For the text-containing cell, return its midpoint in [X, Y] coordinate format. 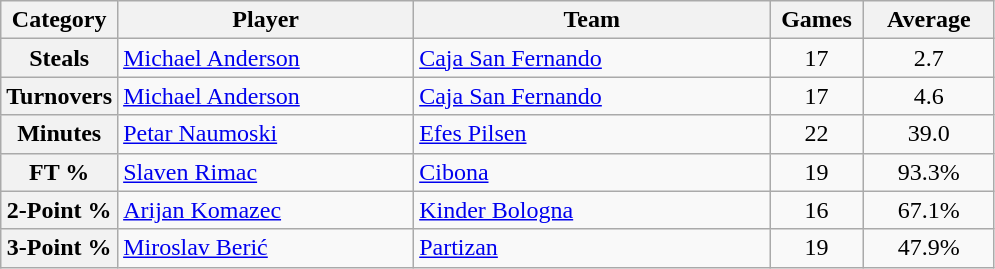
Slaven Rimac [266, 172]
2.7 [928, 58]
Partizan [592, 248]
Team [592, 20]
Player [266, 20]
Category [60, 20]
Efes Pilsen [592, 134]
2-Point % [60, 210]
47.9% [928, 248]
67.1% [928, 210]
Average [928, 20]
Cibona [592, 172]
Turnovers [60, 96]
Petar Naumoski [266, 134]
Miroslav Berić [266, 248]
39.0 [928, 134]
16 [817, 210]
Games [817, 20]
Arijan Komazec [266, 210]
3-Point % [60, 248]
Steals [60, 58]
4.6 [928, 96]
Minutes [60, 134]
22 [817, 134]
FT % [60, 172]
Kinder Bologna [592, 210]
93.3% [928, 172]
